Return [X, Y] of the center of cell containing provided text 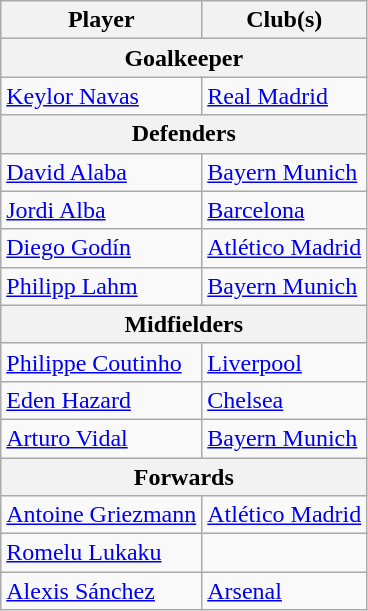
Chelsea [284, 400]
Diego Godín [102, 248]
Philippe Coutinho [102, 362]
Forwards [184, 477]
Liverpool [284, 362]
Romelu Lukaku [102, 553]
Defenders [184, 134]
Player [102, 20]
Arsenal [284, 591]
Antoine Griezmann [102, 515]
Eden Hazard [102, 400]
Club(s) [284, 20]
Midfielders [184, 324]
Arturo Vidal [102, 438]
Keylor Navas [102, 96]
Goalkeeper [184, 58]
Barcelona [284, 210]
Jordi Alba [102, 210]
Real Madrid [284, 96]
Philipp Lahm [102, 286]
David Alaba [102, 172]
Alexis Sánchez [102, 591]
